Output the [X, Y] coordinate of the center of the cell containing the given text.  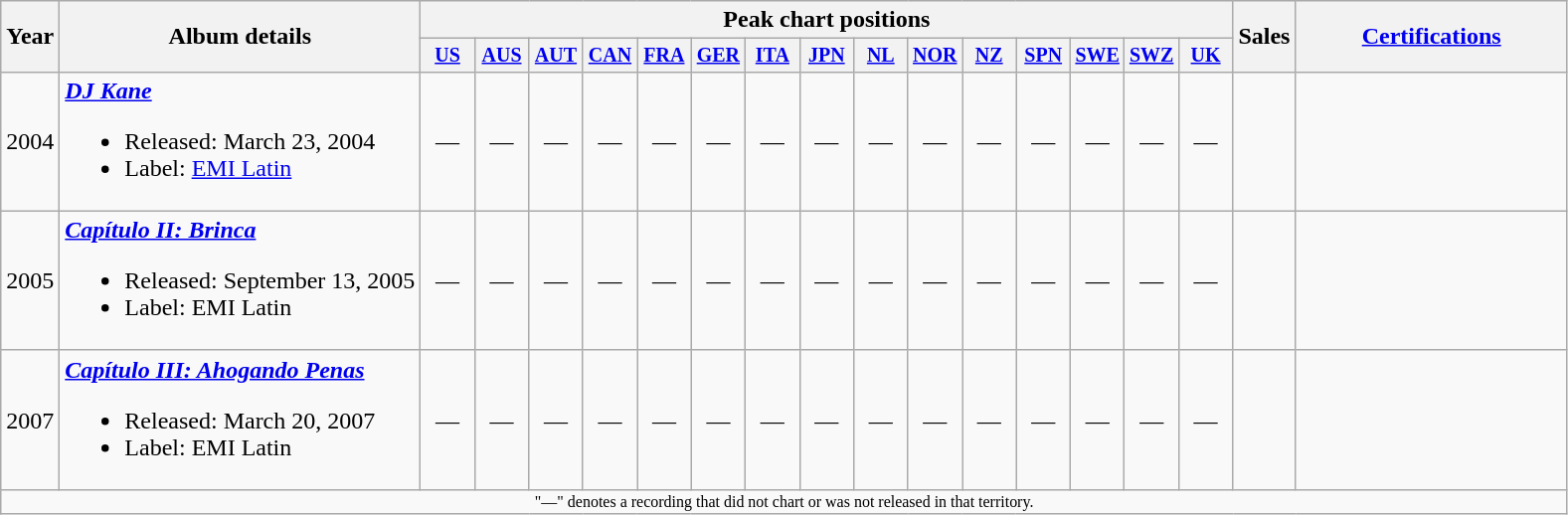
Peak chart positions [827, 20]
SPN [1043, 56]
AUS [501, 56]
CAN [610, 56]
Capítulo II: BrincaReleased: September 13, 2005Label: EMI Latin [241, 280]
SWE [1097, 56]
Album details [241, 37]
AUT [556, 56]
Capítulo III: Ahogando PenasReleased: March 20, 2007Label: EMI Latin [241, 420]
Certifications [1432, 37]
US [447, 56]
2007 [30, 420]
NOR [935, 56]
GER [718, 56]
SWZ [1151, 56]
Sales [1265, 37]
2005 [30, 280]
FRA [664, 56]
JPN [826, 56]
"—" denotes a recording that did not chart or was not released in that territory. [784, 501]
NL [881, 56]
DJ KaneReleased: March 23, 2004Label: EMI Latin [241, 141]
Year [30, 37]
UK [1205, 56]
NZ [989, 56]
ITA [773, 56]
2004 [30, 141]
